Determine the (X, Y) coordinate at the center of the cell enclosing the given text.  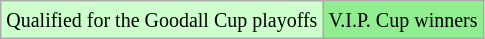
Qualified for the Goodall Cup playoffs (162, 20)
V.I.P. Cup winners (403, 20)
